Pinpoint the cell where the given text exists, returning its [x, y] midpoint coordinate. 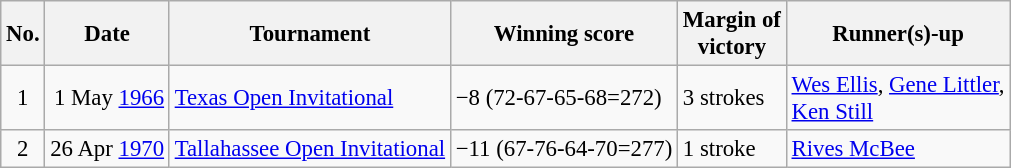
Winning score [564, 34]
1 stroke [732, 149]
1 May 1966 [107, 98]
No. [23, 34]
Tallahassee Open Invitational [310, 149]
2 [23, 149]
−8 (72-67-65-68=272) [564, 98]
Tournament [310, 34]
Rives McBee [898, 149]
−11 (67-76-64-70=277) [564, 149]
Date [107, 34]
Margin ofvictory [732, 34]
Wes Ellis, Gene Littler, Ken Still [898, 98]
Runner(s)-up [898, 34]
26 Apr 1970 [107, 149]
1 [23, 98]
Texas Open Invitational [310, 98]
3 strokes [732, 98]
